For the text-containing cell, return its midpoint in (X, Y) coordinate format. 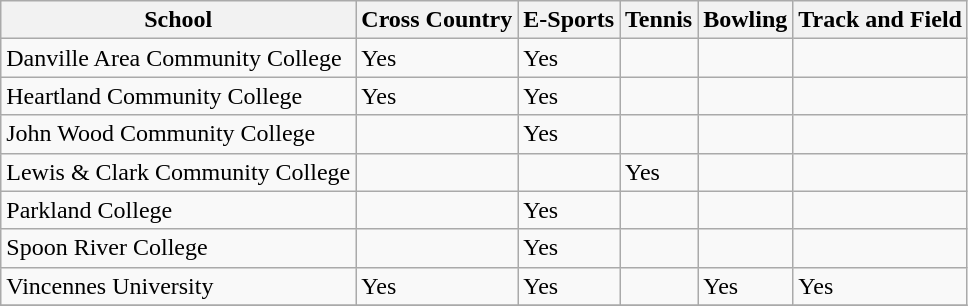
Vincennes University (178, 286)
Heartland Community College (178, 96)
School (178, 20)
Cross Country (437, 20)
Spoon River College (178, 248)
Bowling (746, 20)
E-Sports (569, 20)
Danville Area Community College (178, 58)
John Wood Community College (178, 134)
Lewis & Clark Community College (178, 172)
Tennis (659, 20)
Track and Field (880, 20)
Parkland College (178, 210)
